Extract the [X, Y] coordinate from the center of the cell holding the provided text.  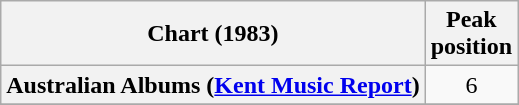
Australian Albums (Kent Music Report) [213, 85]
Peakposition [471, 34]
6 [471, 85]
Chart (1983) [213, 34]
